Search for the cell housing the specified text and yield its (X, Y) center coordinate. 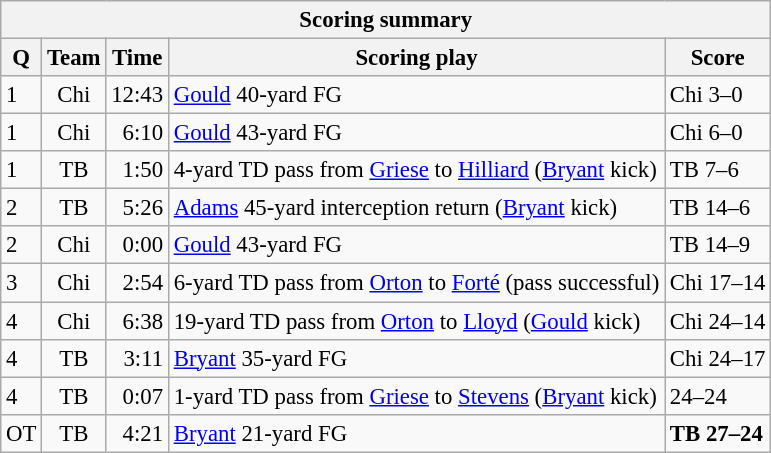
12:43 (138, 95)
4-yard TD pass from Griese to Hilliard (Bryant kick) (416, 170)
Chi 24–17 (718, 358)
Time (138, 58)
3 (22, 283)
Q (22, 58)
Chi 3–0 (718, 95)
Adams 45-yard interception return (Bryant kick) (416, 208)
Chi 6–0 (718, 133)
6:10 (138, 133)
Team (74, 58)
1-yard TD pass from Griese to Stevens (Bryant kick) (416, 396)
2:54 (138, 283)
1:50 (138, 170)
Score (718, 58)
3:11 (138, 358)
19-yard TD pass from Orton to Lloyd (Gould kick) (416, 321)
5:26 (138, 208)
6-yard TD pass from Orton to Forté (pass successful) (416, 283)
6:38 (138, 321)
Gould 40-yard FG (416, 95)
OT (22, 433)
Chi 17–14 (718, 283)
0:00 (138, 245)
4:21 (138, 433)
TB 27–24 (718, 433)
TB 7–6 (718, 170)
24–24 (718, 396)
TB 14–9 (718, 245)
Scoring summary (386, 20)
Chi 24–14 (718, 321)
TB 14–6 (718, 208)
Bryant 21-yard FG (416, 433)
Bryant 35-yard FG (416, 358)
0:07 (138, 396)
Scoring play (416, 58)
